Search for the cell housing the specified text and yield its [x, y] center coordinate. 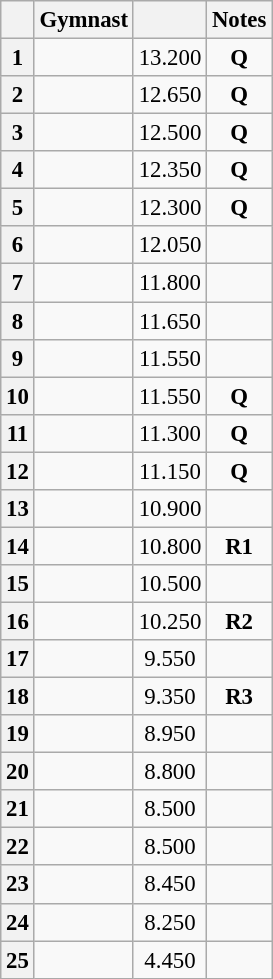
15 [18, 584]
12 [18, 471]
1 [18, 58]
R3 [240, 697]
13.200 [170, 58]
8.800 [170, 772]
8.250 [170, 922]
11.800 [170, 283]
9.550 [170, 659]
11.150 [170, 471]
19 [18, 734]
20 [18, 772]
8 [18, 321]
12.300 [170, 208]
R2 [240, 621]
12.650 [170, 95]
9 [18, 358]
24 [18, 922]
10 [18, 396]
3 [18, 133]
10.900 [170, 509]
11 [18, 433]
7 [18, 283]
22 [18, 847]
21 [18, 809]
12.350 [170, 170]
10.500 [170, 584]
16 [18, 621]
13 [18, 509]
25 [18, 960]
12.500 [170, 133]
5 [18, 208]
Notes [240, 20]
4.450 [170, 960]
8.450 [170, 885]
Gymnast [84, 20]
17 [18, 659]
12.050 [170, 245]
14 [18, 546]
R1 [240, 546]
4 [18, 170]
18 [18, 697]
8.950 [170, 734]
11.300 [170, 433]
10.250 [170, 621]
2 [18, 95]
11.650 [170, 321]
23 [18, 885]
6 [18, 245]
10.800 [170, 546]
9.350 [170, 697]
